Scan for the cell matching the given text and deliver its (x, y) coordinate at center. 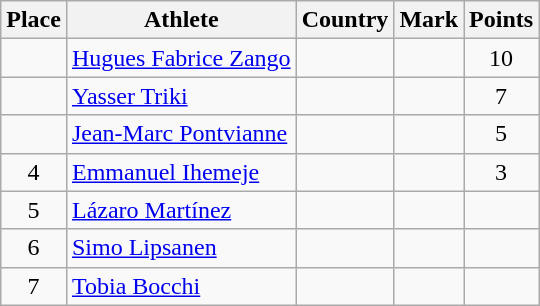
Mark (429, 20)
Athlete (181, 20)
6 (34, 248)
Country (345, 20)
Jean-Marc Pontvianne (181, 134)
Yasser Triki (181, 96)
Simo Lipsanen (181, 248)
Place (34, 20)
Lázaro Martínez (181, 210)
Hugues Fabrice Zango (181, 58)
Points (502, 20)
4 (34, 172)
10 (502, 58)
Emmanuel Ihemeje (181, 172)
3 (502, 172)
Tobia Bocchi (181, 286)
